Identify which cell holds the provided text, then report its [x, y] central coordinate. 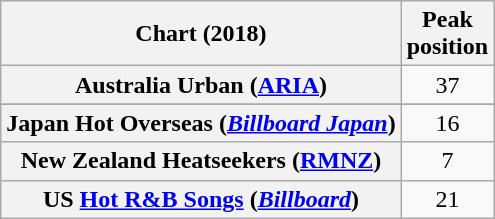
Peakposition [447, 34]
Chart (2018) [201, 34]
37 [447, 85]
New Zealand Heatseekers (RMNZ) [201, 161]
16 [447, 123]
21 [447, 199]
Japan Hot Overseas (Billboard Japan) [201, 123]
Australia Urban (ARIA) [201, 85]
7 [447, 161]
US Hot R&B Songs (Billboard) [201, 199]
